Identify which cell holds the provided text, then report its [x, y] central coordinate. 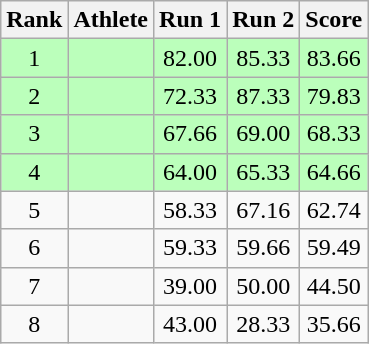
Run 1 [190, 20]
44.50 [334, 286]
7 [34, 286]
87.33 [264, 96]
85.33 [264, 58]
35.66 [334, 324]
50.00 [264, 286]
4 [34, 172]
Run 2 [264, 20]
6 [34, 248]
Score [334, 20]
Athlete [111, 20]
59.66 [264, 248]
82.00 [190, 58]
67.16 [264, 210]
59.49 [334, 248]
68.33 [334, 134]
69.00 [264, 134]
3 [34, 134]
8 [34, 324]
58.33 [190, 210]
2 [34, 96]
5 [34, 210]
28.33 [264, 324]
67.66 [190, 134]
79.83 [334, 96]
39.00 [190, 286]
64.66 [334, 172]
72.33 [190, 96]
64.00 [190, 172]
65.33 [264, 172]
83.66 [334, 58]
Rank [34, 20]
59.33 [190, 248]
1 [34, 58]
43.00 [190, 324]
62.74 [334, 210]
